Determine the [x, y] coordinate at the center of the cell enclosing the given text.  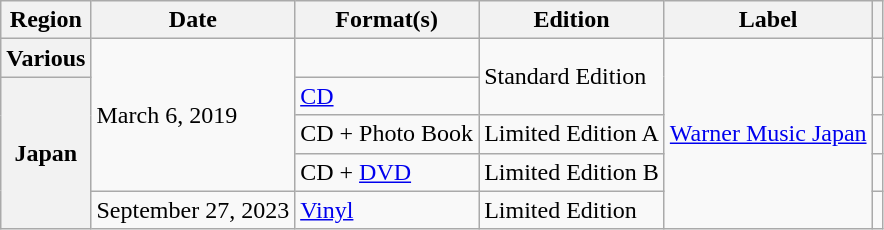
Japan [46, 153]
Vinyl [387, 210]
March 6, 2019 [193, 115]
Limited Edition [572, 210]
Limited Edition A [572, 134]
Date [193, 20]
Edition [572, 20]
Limited Edition B [572, 172]
Standard Edition [572, 77]
Label [768, 20]
CD [387, 96]
Various [46, 58]
Region [46, 20]
Warner Music Japan [768, 134]
Format(s) [387, 20]
September 27, 2023 [193, 210]
CD + Photo Book [387, 134]
CD + DVD [387, 172]
